Determine the (X, Y) coordinate at the center of the cell enclosing the given text.  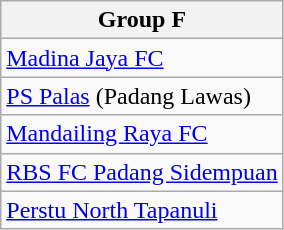
Perstu North Tapanuli (142, 210)
Madina Jaya FC (142, 58)
Mandailing Raya FC (142, 134)
Group F (142, 20)
PS Palas (Padang Lawas) (142, 96)
RBS FC Padang Sidempuan (142, 172)
